Search for the cell housing the specified text and yield its [X, Y] center coordinate. 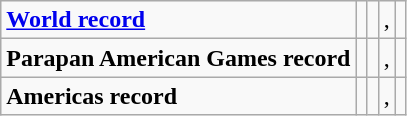
Parapan American Games record [178, 58]
World record [178, 20]
Americas record [178, 96]
